Return (x, y) of the center of cell containing provided text 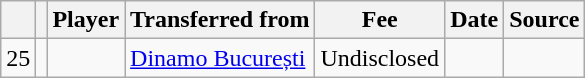
Dinamo București (220, 58)
Fee (380, 20)
Transferred from (220, 20)
Source (544, 20)
Player (86, 20)
Undisclosed (380, 58)
Date (474, 20)
25 (18, 58)
